Provide the (X, Y) coordinate of the cell's center where the given text is located.  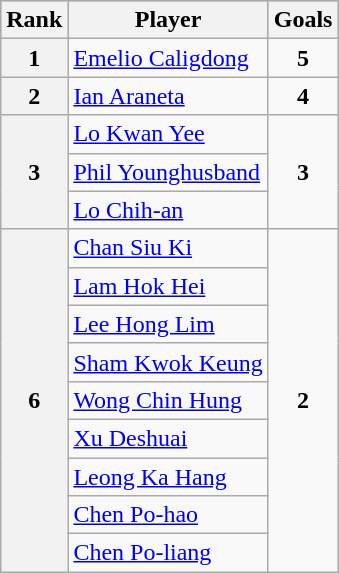
Player (168, 20)
Rank (34, 20)
Leong Ka Hang (168, 477)
Sham Kwok Keung (168, 362)
Lam Hok Hei (168, 286)
Phil Younghusband (168, 172)
Lo Kwan Yee (168, 134)
Emelio Caligdong (168, 58)
1 (34, 58)
Ian Araneta (168, 96)
Xu Deshuai (168, 438)
Wong Chin Hung (168, 400)
Chen Po-liang (168, 553)
Goals (303, 20)
5 (303, 58)
4 (303, 96)
Chan Siu Ki (168, 248)
6 (34, 400)
Chen Po-hao (168, 515)
Lo Chih-an (168, 210)
Lee Hong Lim (168, 324)
